Find where the given text appears and provide that cell's center as [x, y] coordinate. 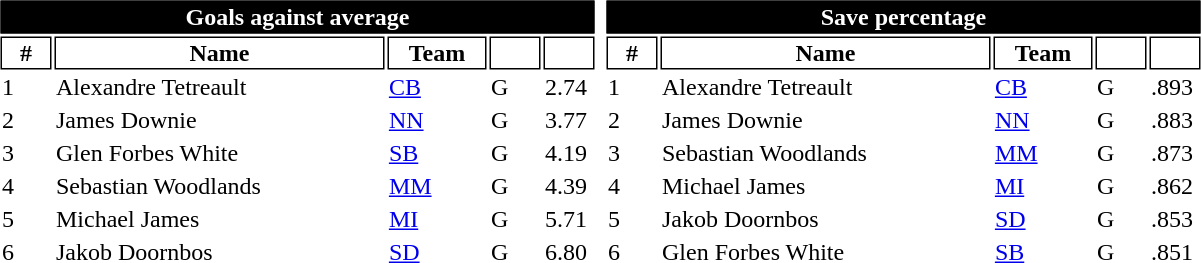
.883 [1176, 121]
Glen Forbes White [219, 153]
Jakob Doornbos [825, 219]
Goals against average [297, 16]
3.77 [570, 121]
5.71 [570, 219]
.862 [1176, 187]
4.19 [570, 153]
2.74 [570, 87]
SB [436, 153]
Save percentage [903, 16]
.873 [1176, 153]
.853 [1176, 219]
SD [1042, 219]
4.39 [570, 187]
.893 [1176, 87]
